Pinpoint the cell where the given text exists, returning its (X, Y) midpoint coordinate. 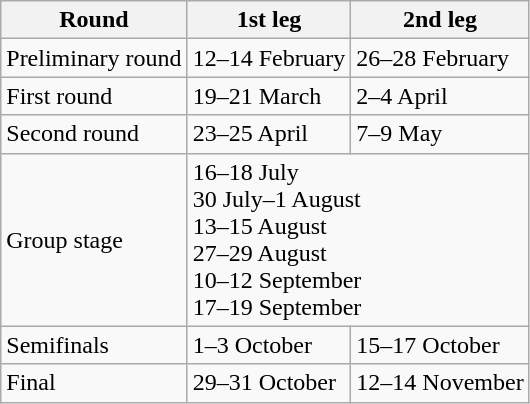
Semifinals (94, 345)
Second round (94, 134)
26–28 February (440, 58)
2–4 April (440, 96)
16–18 July 30 July–1 August 13–15 August 27–29 August 10–12 September 17–19 September (358, 240)
Group stage (94, 240)
12–14 November (440, 383)
12–14 February (269, 58)
15–17 October (440, 345)
23–25 April (269, 134)
1–3 October (269, 345)
29–31 October (269, 383)
Preliminary round (94, 58)
First round (94, 96)
1st leg (269, 20)
Final (94, 383)
19–21 March (269, 96)
2nd leg (440, 20)
7–9 May (440, 134)
Round (94, 20)
